Capture the cell that displays the provided text and extract its (X, Y) central coordinate. 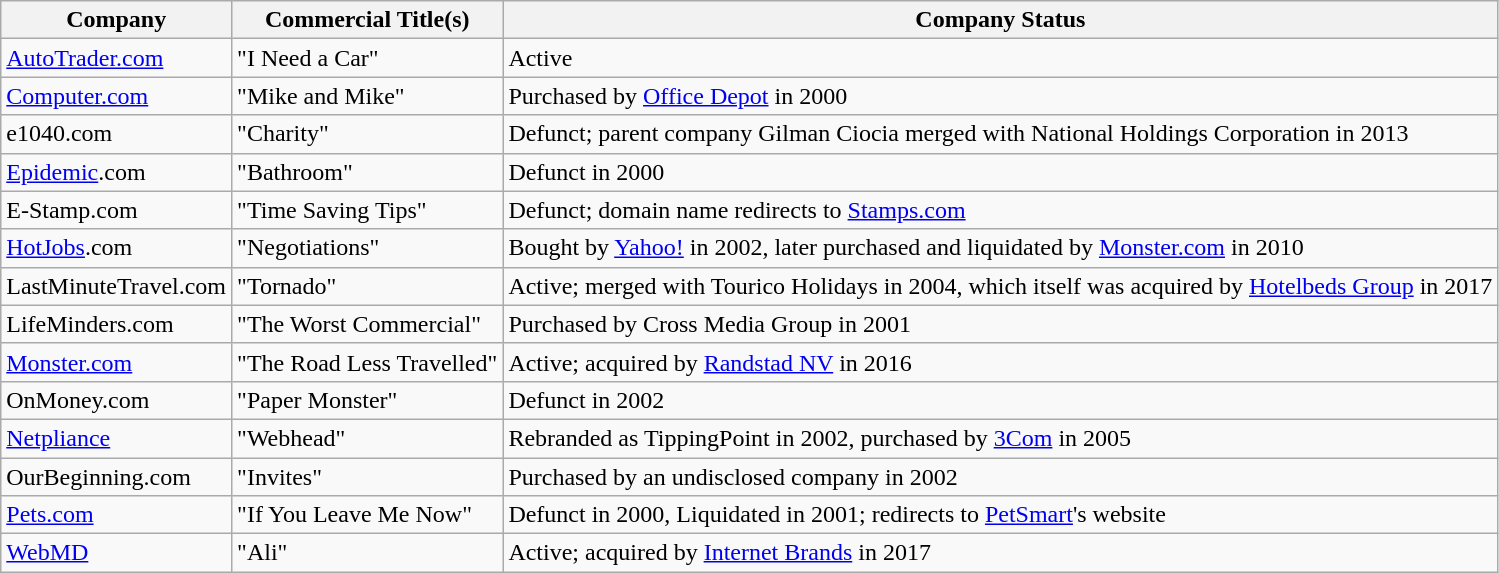
Purchased by Cross Media Group in 2001 (1000, 324)
Pets.com (116, 515)
E-Stamp.com (116, 210)
Netpliance (116, 438)
Rebranded as TippingPoint in 2002, purchased by 3Com in 2005 (1000, 438)
"Bathroom" (368, 172)
LifeMinders.com (116, 324)
"Charity" (368, 134)
HotJobs.com (116, 248)
e1040.com (116, 134)
Company (116, 20)
Active; acquired by Internet Brands in 2017 (1000, 553)
LastMinuteTravel.com (116, 286)
"Tornado" (368, 286)
Defunct; parent company Gilman Ciocia merged with National Holdings Corporation in 2013 (1000, 134)
Bought by Yahoo! in 2002, later purchased and liquidated by Monster.com in 2010 (1000, 248)
Purchased by an undisclosed company in 2002 (1000, 477)
"Webhead" (368, 438)
Computer.com (116, 96)
"I Need a Car" (368, 58)
Active; merged with Tourico Holidays in 2004, which itself was acquired by Hotelbeds Group in 2017 (1000, 286)
"The Road Less Travelled" (368, 362)
"Invites" (368, 477)
Active (1000, 58)
AutoTrader.com (116, 58)
Defunct in 2000, Liquidated in 2001; redirects to PetSmart's website (1000, 515)
"If You Leave Me Now" (368, 515)
Defunct in 2002 (1000, 400)
"The Worst Commercial" (368, 324)
"Paper Monster" (368, 400)
"Mike and Mike" (368, 96)
Monster.com (116, 362)
Epidemic.com (116, 172)
Defunct; domain name redirects to Stamps.com (1000, 210)
OnMoney.com (116, 400)
Purchased by Office Depot in 2000 (1000, 96)
Commercial Title(s) (368, 20)
Defunct in 2000 (1000, 172)
"Ali" (368, 553)
"Negotiations" (368, 248)
"Time Saving Tips" (368, 210)
OurBeginning.com (116, 477)
Active; acquired by Randstad NV in 2016 (1000, 362)
Company Status (1000, 20)
WebMD (116, 553)
